Find where the given text appears and provide that cell's center as [X, Y] coordinate. 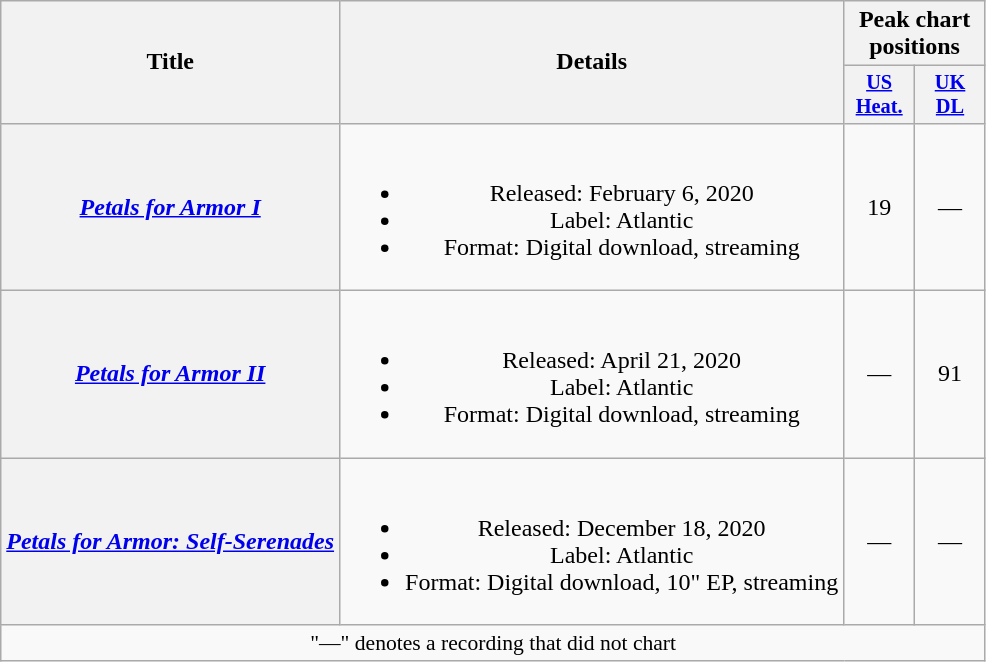
USHeat. [880, 95]
Peak chart positions [915, 34]
Details [592, 62]
Released: February 6, 2020Label: AtlanticFormat: Digital download, streaming [592, 206]
Released: December 18, 2020Label: AtlanticFormat: Digital download, 10" EP, streaming [592, 542]
19 [880, 206]
Released: April 21, 2020Label: AtlanticFormat: Digital download, streaming [592, 374]
Title [170, 62]
UKDL [950, 95]
"—" denotes a recording that did not chart [494, 643]
91 [950, 374]
Petals for Armor: Self-Serenades [170, 542]
Petals for Armor II [170, 374]
Petals for Armor I [170, 206]
